Scan for the cell matching the given text and deliver its [x, y] coordinate at center. 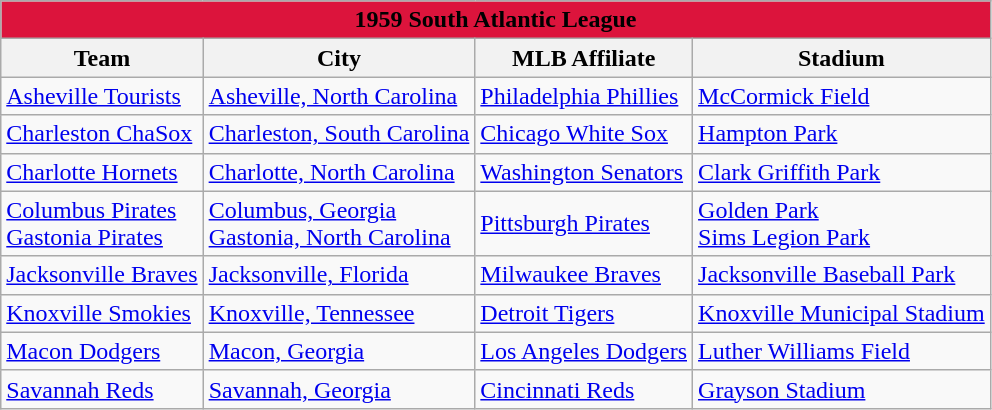
Savannah, Georgia [339, 389]
Detroit Tigers [584, 313]
Los Angeles Dodgers [584, 351]
Milwaukee Braves [584, 275]
Chicago White Sox [584, 134]
Asheville Tourists [102, 96]
Charleston, South Carolina [339, 134]
Philadelphia Phillies [584, 96]
1959 South Atlantic League [496, 20]
Charleston ChaSox [102, 134]
Macon Dodgers [102, 351]
Grayson Stadium [842, 389]
Asheville, North Carolina [339, 96]
Luther Williams Field [842, 351]
Columbus, Georgia Gastonia, North Carolina [339, 224]
Charlotte Hornets [102, 172]
Jacksonville Braves [102, 275]
Charlotte, North Carolina [339, 172]
MLB Affiliate [584, 58]
Knoxville Smokies [102, 313]
City [339, 58]
Pittsburgh Pirates [584, 224]
Washington Senators [584, 172]
Hampton Park [842, 134]
Savannah Reds [102, 389]
Jacksonville, Florida [339, 275]
Jacksonville Baseball Park [842, 275]
McCormick Field [842, 96]
Cincinnati Reds [584, 389]
Knoxville Municipal Stadium [842, 313]
Macon, Georgia [339, 351]
Stadium [842, 58]
Clark Griffith Park [842, 172]
Team [102, 58]
Knoxville, Tennessee [339, 313]
Columbus Pirates Gastonia Pirates [102, 224]
Golden Park Sims Legion Park [842, 224]
